Search for the cell housing the specified text and yield its (X, Y) center coordinate. 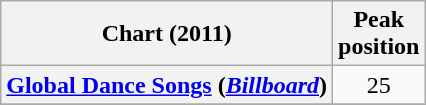
Chart (2011) (167, 34)
25 (379, 85)
Global Dance Songs (Billboard) (167, 85)
Peakposition (379, 34)
